For the text-containing cell, return its midpoint in [x, y] coordinate format. 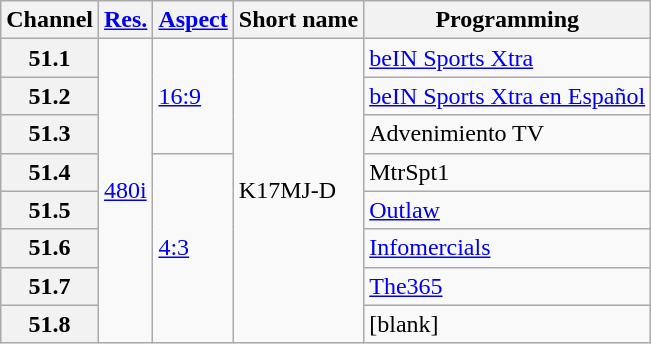
Programming [508, 20]
beIN Sports Xtra [508, 58]
51.8 [50, 324]
51.5 [50, 210]
MtrSpt1 [508, 172]
480i [126, 191]
K17MJ-D [298, 191]
51.7 [50, 286]
Outlaw [508, 210]
[blank] [508, 324]
16:9 [193, 96]
51.6 [50, 248]
Infomercials [508, 248]
Channel [50, 20]
The365 [508, 286]
beIN Sports Xtra en Español [508, 96]
51.2 [50, 96]
Short name [298, 20]
4:3 [193, 248]
Res. [126, 20]
Advenimiento TV [508, 134]
Aspect [193, 20]
51.3 [50, 134]
51.4 [50, 172]
51.1 [50, 58]
